Detect which cell encompasses the target text, then output its (X, Y) center coordinate. 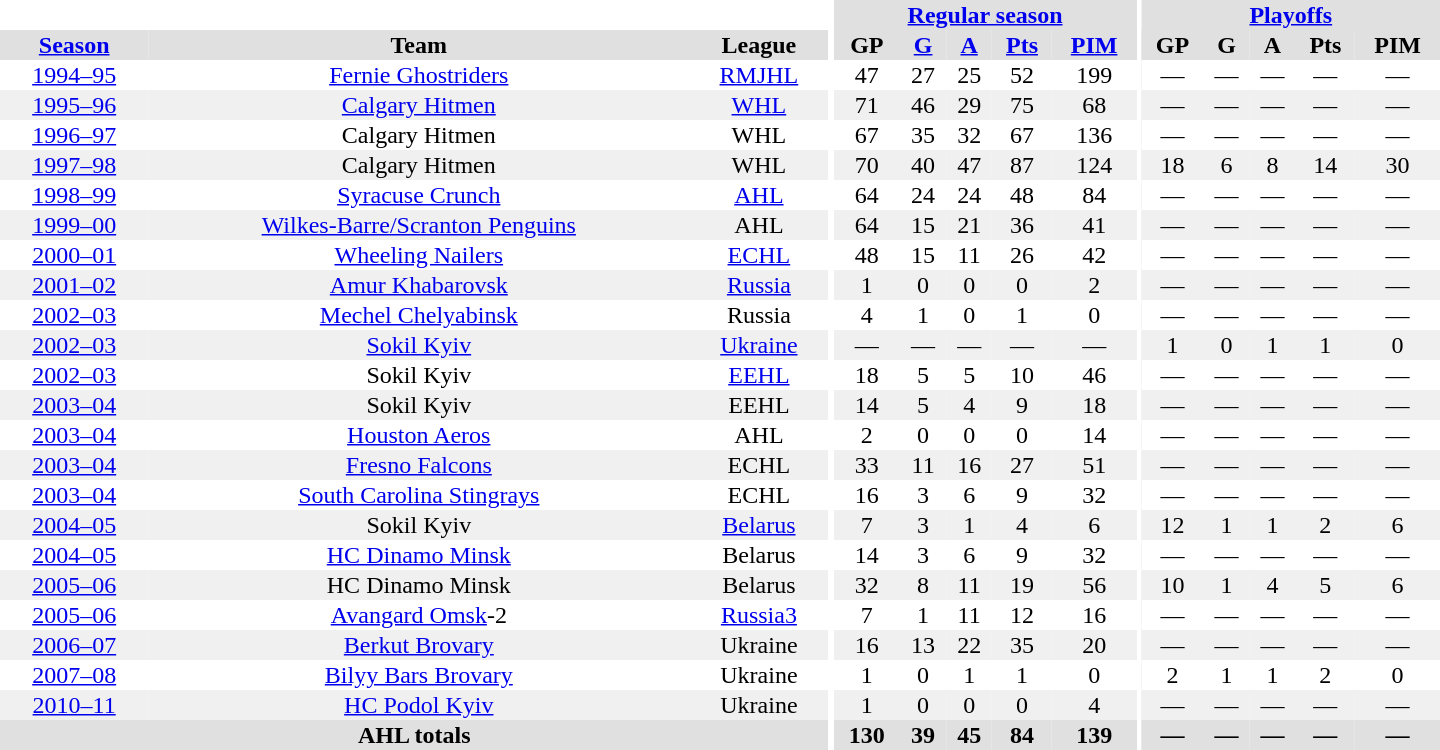
Mechel Chelyabinsk (418, 315)
1994–95 (74, 75)
130 (867, 735)
Wilkes-Barre/Scranton Penguins (418, 225)
20 (1094, 645)
136 (1094, 135)
75 (1022, 105)
42 (1094, 255)
RMJHL (758, 75)
25 (969, 75)
13 (923, 645)
41 (1094, 225)
29 (969, 105)
30 (1398, 165)
19 (1022, 585)
39 (923, 735)
Playoffs (1291, 15)
Berkut Brovary (418, 645)
1998–99 (74, 195)
2010–11 (74, 705)
Regular season (986, 15)
1996–97 (74, 135)
South Carolina Stingrays (418, 495)
Amur Khabarovsk (418, 285)
68 (1094, 105)
2001–02 (74, 285)
87 (1022, 165)
51 (1094, 465)
56 (1094, 585)
21 (969, 225)
70 (867, 165)
Season (74, 45)
36 (1022, 225)
Bilyy Bars Brovary (418, 675)
2000–01 (74, 255)
139 (1094, 735)
22 (969, 645)
Team (418, 45)
1997–98 (74, 165)
124 (1094, 165)
71 (867, 105)
1995–96 (74, 105)
Syracuse Crunch (418, 195)
Avangard Omsk-2 (418, 615)
Wheeling Nailers (418, 255)
2007–08 (74, 675)
Russia3 (758, 615)
Houston Aeros (418, 435)
26 (1022, 255)
199 (1094, 75)
40 (923, 165)
HC Podol Kyiv (418, 705)
1999–00 (74, 225)
33 (867, 465)
2006–07 (74, 645)
Fernie Ghostriders (418, 75)
52 (1022, 75)
45 (969, 735)
League (758, 45)
AHL totals (414, 735)
Fresno Falcons (418, 465)
